Return [X, Y] of the center of cell containing provided text 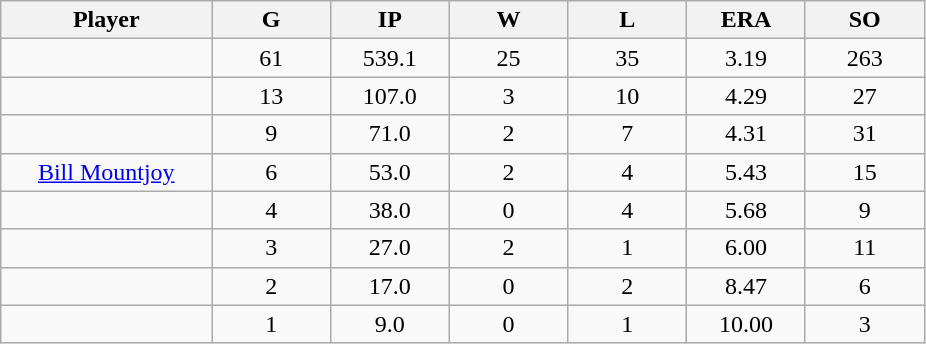
71.0 [390, 134]
7 [628, 134]
6.00 [746, 248]
W [508, 20]
15 [864, 172]
539.1 [390, 58]
4.31 [746, 134]
5.43 [746, 172]
Player [106, 20]
25 [508, 58]
38.0 [390, 210]
L [628, 20]
263 [864, 58]
27.0 [390, 248]
G [272, 20]
11 [864, 248]
4.29 [746, 96]
27 [864, 96]
31 [864, 134]
Bill Mountjoy [106, 172]
8.47 [746, 286]
10 [628, 96]
SO [864, 20]
10.00 [746, 324]
107.0 [390, 96]
35 [628, 58]
ERA [746, 20]
IP [390, 20]
9.0 [390, 324]
3.19 [746, 58]
5.68 [746, 210]
61 [272, 58]
13 [272, 96]
53.0 [390, 172]
17.0 [390, 286]
